Provide the (X, Y) coordinate of the cell's center where the given text is located.  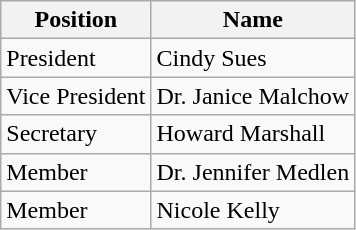
Secretary (76, 134)
Name (253, 20)
Position (76, 20)
President (76, 58)
Dr. Jennifer Medlen (253, 172)
Howard Marshall (253, 134)
Cindy Sues (253, 58)
Nicole Kelly (253, 210)
Vice President (76, 96)
Dr. Janice Malchow (253, 96)
